For the text-containing cell, return its midpoint in [X, Y] coordinate format. 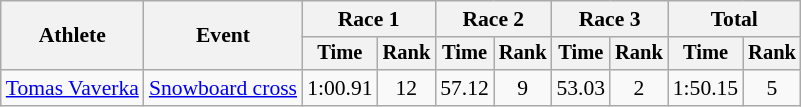
2 [639, 88]
5 [772, 88]
Snowboard cross [223, 88]
57.12 [464, 88]
9 [523, 88]
Total [734, 19]
Tomas Vaverka [72, 88]
Race 3 [609, 19]
12 [407, 88]
1:50.15 [706, 88]
Race 1 [368, 19]
Event [223, 36]
Athlete [72, 36]
53.03 [580, 88]
1:00.91 [340, 88]
Race 2 [493, 19]
